Find where the given text appears and provide that cell's center as (x, y) coordinate. 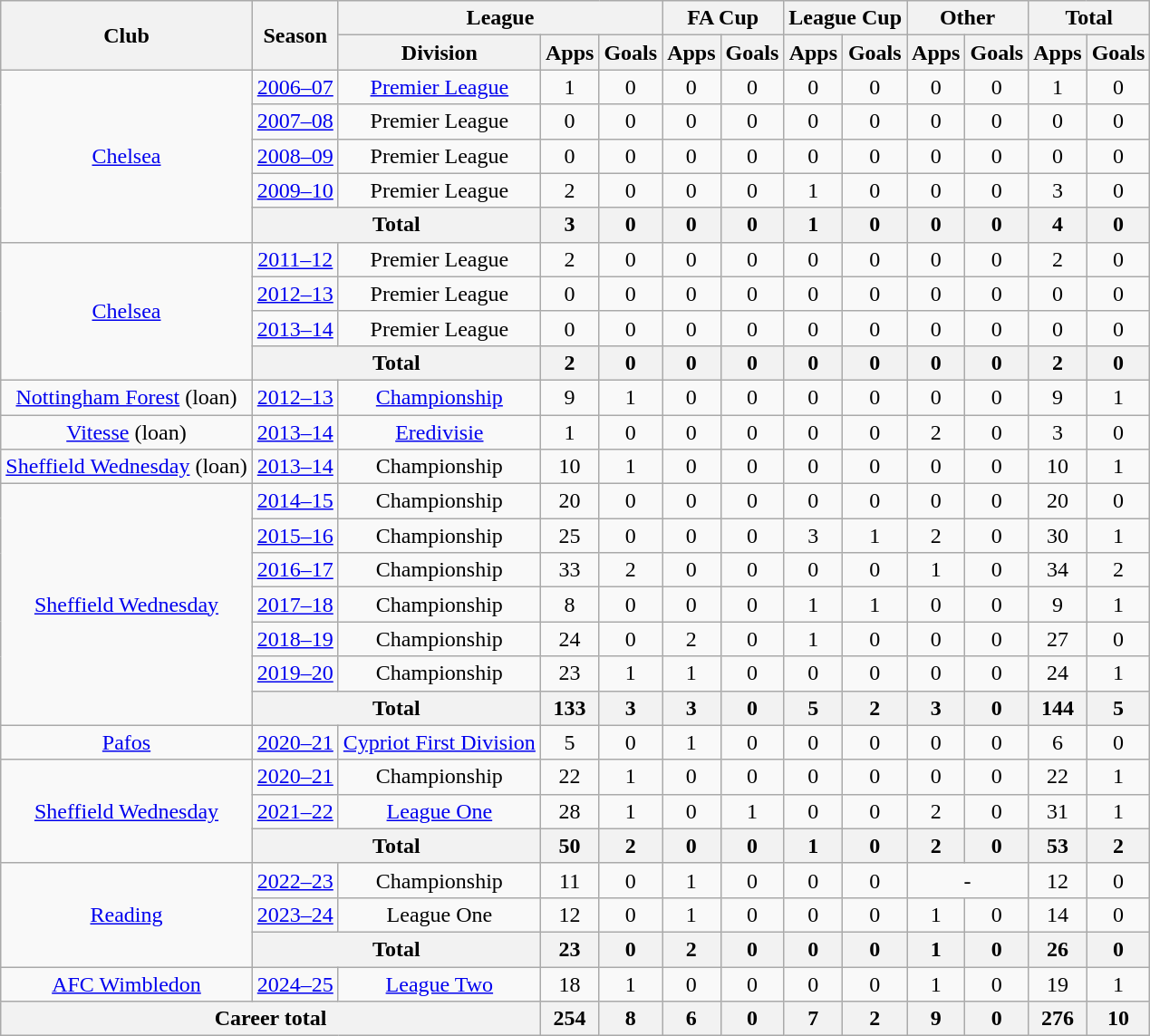
Eredivisie (439, 432)
53 (1058, 846)
25 (569, 536)
Club (127, 35)
28 (569, 811)
Division (439, 53)
27 (1058, 639)
2006–07 (295, 87)
34 (1058, 570)
2023–24 (295, 915)
2008–09 (295, 156)
50 (569, 846)
Nottingham Forest (loan) (127, 397)
14 (1058, 915)
Pafos (127, 742)
2022–23 (295, 880)
31 (1058, 811)
2018–19 (295, 639)
Vitesse (loan) (127, 432)
7 (814, 1019)
League Cup (846, 18)
2024–25 (295, 983)
33 (569, 570)
11 (569, 880)
2009–10 (295, 190)
Cypriot First Division (439, 742)
30 (1058, 536)
144 (1058, 708)
2011–12 (295, 259)
- (968, 880)
133 (569, 708)
19 (1058, 983)
2017–18 (295, 605)
2015–16 (295, 536)
276 (1058, 1019)
18 (569, 983)
2007–08 (295, 121)
League Two (439, 983)
Reading (127, 915)
254 (569, 1019)
4 (1058, 225)
2016–17 (295, 570)
Career total (271, 1019)
2014–15 (295, 501)
AFC Wimbledon (127, 983)
2021–22 (295, 811)
2019–20 (295, 673)
Sheffield Wednesday (loan) (127, 467)
FA Cup (723, 18)
League (500, 18)
Other (968, 18)
Season (295, 35)
26 (1058, 949)
